Return the (X, Y) coordinate for the center point of the cell that contains the specified text.  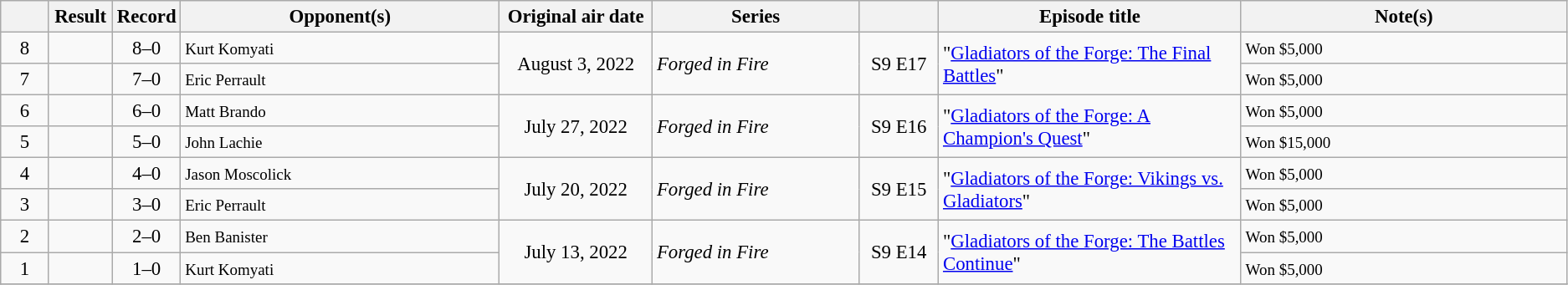
"Gladiators of the Forge: A Champion's Quest" (1090, 127)
2 (25, 237)
Jason Moscolick (340, 174)
3 (25, 205)
1 (25, 268)
"Gladiators of the Forge: Vikings vs. Gladiators" (1090, 189)
S9 E16 (899, 127)
Original air date (576, 17)
Note(s) (1404, 17)
5 (25, 142)
S9 E17 (899, 64)
6 (25, 111)
Episode title (1090, 17)
S9 E14 (899, 252)
Result (80, 17)
2–0 (146, 237)
"Gladiators of the Forge: The Final Battles" (1090, 64)
4–0 (146, 174)
July 13, 2022 (576, 252)
8 (25, 48)
July 27, 2022 (576, 127)
Ben Banister (340, 237)
Matt Brando (340, 111)
August 3, 2022 (576, 64)
July 20, 2022 (576, 189)
S9 E15 (899, 189)
Won $15,000 (1404, 142)
Opponent(s) (340, 17)
7–0 (146, 79)
Series (756, 17)
4 (25, 174)
3–0 (146, 205)
John Lachie (340, 142)
5–0 (146, 142)
6–0 (146, 111)
Record (146, 17)
"Gladiators of the Forge: The Battles Continue" (1090, 252)
7 (25, 79)
8–0 (146, 48)
1–0 (146, 268)
